For the text-containing cell, return its midpoint in (X, Y) coordinate format. 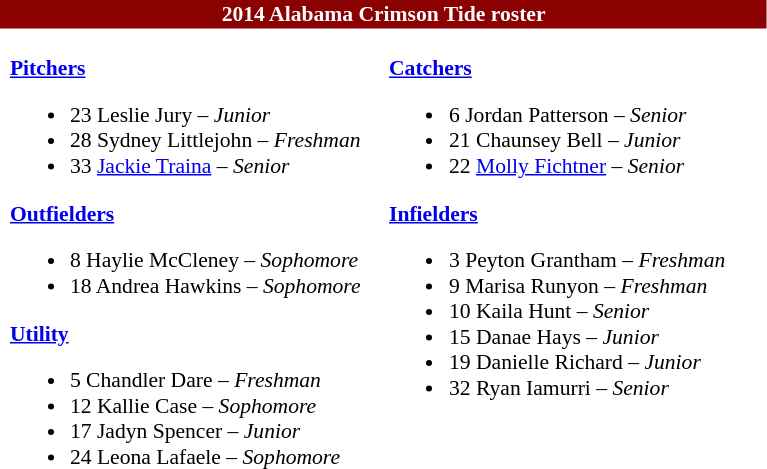
2014 Alabama Crimson Tide roster (384, 14)
